Find where the given text appears and provide that cell's center as [X, Y] coordinate. 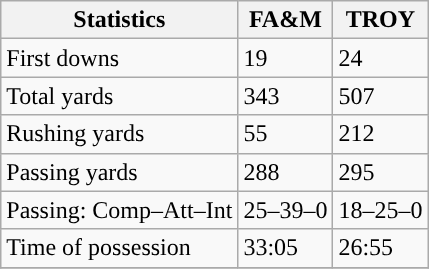
Passing yards [120, 172]
FA&M [286, 20]
Time of possession [120, 248]
25–39–0 [286, 210]
26:55 [380, 248]
295 [380, 172]
212 [380, 134]
18–25–0 [380, 210]
Passing: Comp–Att–Int [120, 210]
19 [286, 58]
33:05 [286, 248]
Rushing yards [120, 134]
288 [286, 172]
Statistics [120, 20]
343 [286, 96]
TROY [380, 20]
507 [380, 96]
First downs [120, 58]
55 [286, 134]
Total yards [120, 96]
24 [380, 58]
